Capture the cell that displays the provided text and extract its (X, Y) central coordinate. 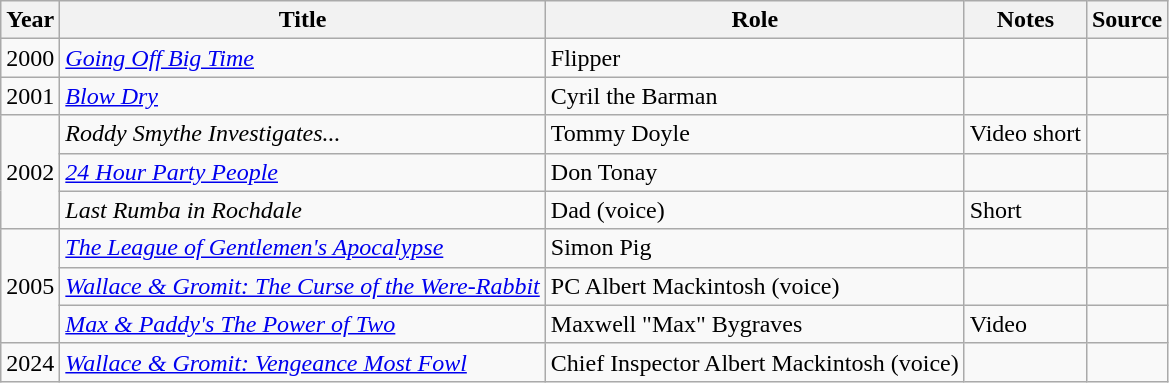
Role (754, 20)
Blow Dry (302, 96)
Title (302, 20)
Maxwell "Max" Bygraves (754, 324)
Video short (1025, 134)
Dad (voice) (754, 210)
Wallace & Gromit: The Curse of the Were-Rabbit (302, 286)
Wallace & Gromit: Vengeance Most Fowl (302, 362)
Last Rumba in Rochdale (302, 210)
2001 (30, 96)
Going Off Big Time (302, 58)
Year (30, 20)
2002 (30, 172)
Don Tonay (754, 172)
Max & Paddy's The Power of Two (302, 324)
Chief Inspector Albert Mackintosh (voice) (754, 362)
Short (1025, 210)
2024 (30, 362)
PC Albert Mackintosh (voice) (754, 286)
Roddy Smythe Investigates... (302, 134)
2000 (30, 58)
Cyril the Barman (754, 96)
Tommy Doyle (754, 134)
24 Hour Party People (302, 172)
Source (1126, 20)
Flipper (754, 58)
2005 (30, 286)
Notes (1025, 20)
Video (1025, 324)
Simon Pig (754, 248)
The League of Gentlemen's Apocalypse (302, 248)
